Provide the (X, Y) coordinate of the cell's center where the given text is located.  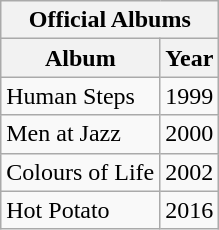
Year (190, 58)
2002 (190, 172)
Men at Jazz (80, 134)
Album (80, 58)
Colours of Life (80, 172)
1999 (190, 96)
2016 (190, 210)
Hot Potato (80, 210)
Official Albums (110, 20)
Human Steps (80, 96)
2000 (190, 134)
